Extract the [x, y] coordinate from the center of the cell holding the provided text.  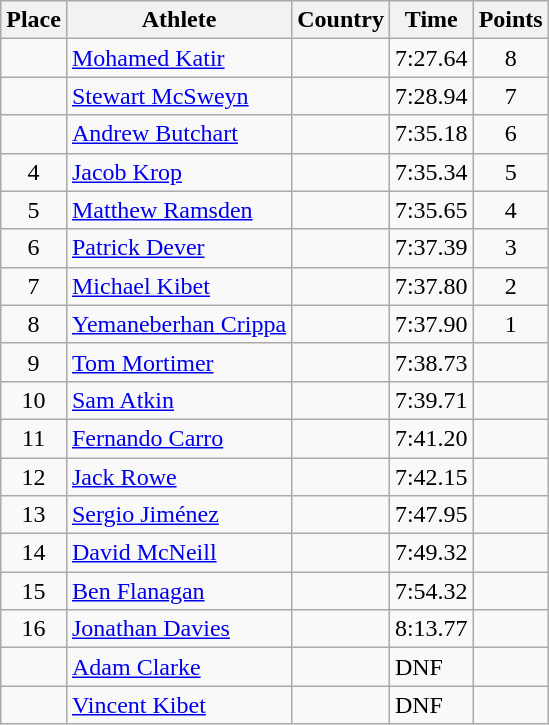
12 [34, 477]
13 [34, 515]
Stewart McSweyn [178, 96]
3 [510, 248]
2 [510, 286]
Sergio Jiménez [178, 515]
Andrew Butchart [178, 134]
7:37.39 [431, 248]
7:47.95 [431, 515]
Michael Kibet [178, 286]
Jacob Krop [178, 172]
7:49.32 [431, 553]
7:39.71 [431, 400]
Time [431, 20]
7:38.73 [431, 362]
15 [34, 591]
Ben Flanagan [178, 591]
7:35.18 [431, 134]
David McNeill [178, 553]
7:54.32 [431, 591]
1 [510, 324]
Athlete [178, 20]
7:37.80 [431, 286]
7:37.90 [431, 324]
9 [34, 362]
Points [510, 20]
Patrick Dever [178, 248]
Jonathan Davies [178, 629]
Yemaneberhan Crippa [178, 324]
Jack Rowe [178, 477]
Place [34, 20]
14 [34, 553]
7:28.94 [431, 96]
Sam Atkin [178, 400]
7:35.34 [431, 172]
Mohamed Katir [178, 58]
11 [34, 438]
7:41.20 [431, 438]
Vincent Kibet [178, 705]
8:13.77 [431, 629]
7:42.15 [431, 477]
16 [34, 629]
7:35.65 [431, 210]
7:27.64 [431, 58]
Country [341, 20]
Fernando Carro [178, 438]
Tom Mortimer [178, 362]
10 [34, 400]
Matthew Ramsden [178, 210]
Adam Clarke [178, 667]
